Search for the cell housing the specified text and yield its (x, y) center coordinate. 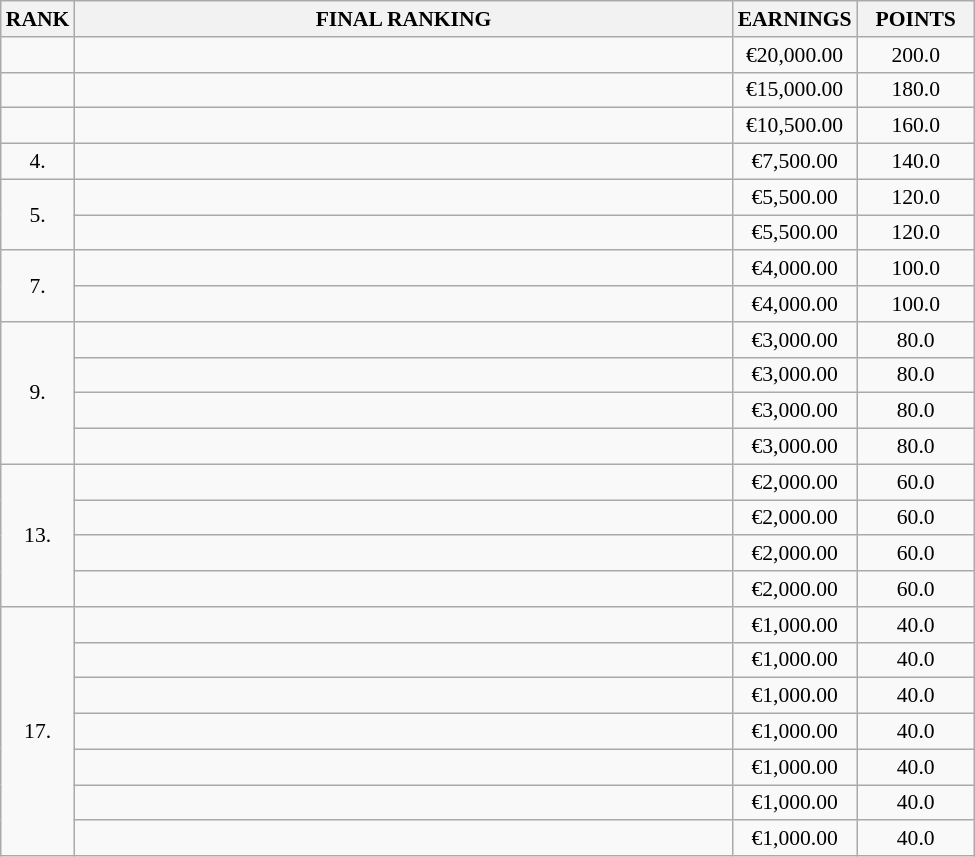
POINTS (916, 19)
7. (38, 286)
17. (38, 732)
RANK (38, 19)
200.0 (916, 55)
€7,500.00 (795, 162)
140.0 (916, 162)
9. (38, 393)
5. (38, 214)
FINAL RANKING (403, 19)
160.0 (916, 126)
4. (38, 162)
€15,000.00 (795, 90)
EARNINGS (795, 19)
€10,500.00 (795, 126)
13. (38, 535)
180.0 (916, 90)
€20,000.00 (795, 55)
